Search for the cell housing the specified text and yield its [X, Y] center coordinate. 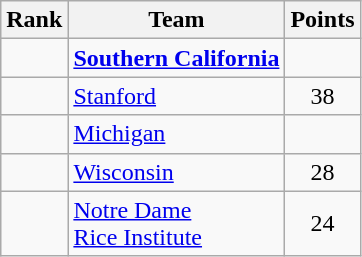
28 [322, 172]
Team [176, 20]
Notre DameRice Institute [176, 224]
Stanford [176, 96]
24 [322, 224]
Wisconsin [176, 172]
Southern California [176, 58]
Points [322, 20]
Michigan [176, 134]
38 [322, 96]
Rank [34, 20]
